Identify which cell holds the provided text, then report its [X, Y] central coordinate. 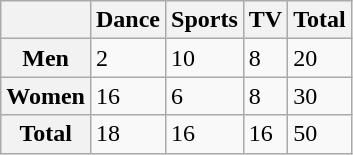
30 [320, 96]
Men [46, 58]
20 [320, 58]
Women [46, 96]
6 [205, 96]
Sports [205, 20]
TV [265, 20]
2 [128, 58]
10 [205, 58]
50 [320, 134]
Dance [128, 20]
18 [128, 134]
